Scan for the cell matching the given text and deliver its [X, Y] coordinate at center. 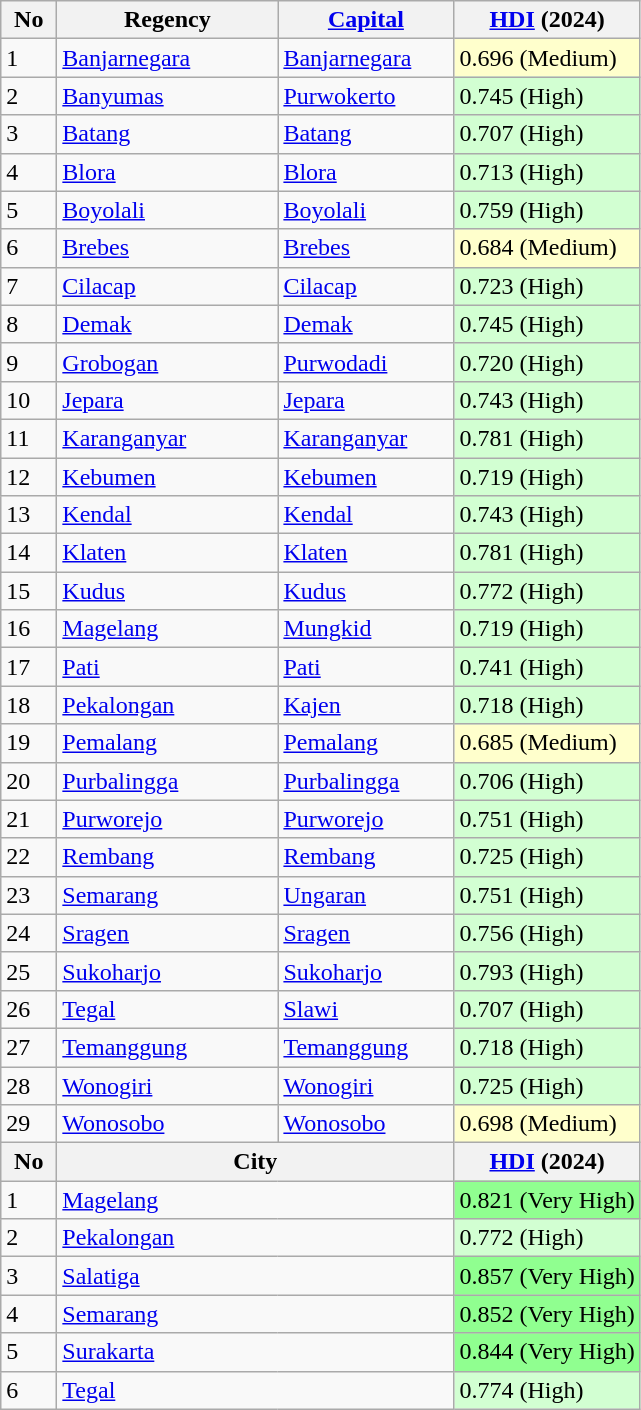
Slawi [366, 1009]
0.696 (Medium) [547, 58]
0.713 (High) [547, 172]
18 [29, 705]
0.844 (Very High) [547, 1352]
City [256, 1162]
Grobogan [168, 362]
23 [29, 895]
13 [29, 515]
9 [29, 362]
0.821 (Very High) [547, 1200]
25 [29, 971]
0.774 (High) [547, 1390]
Salatiga [256, 1276]
0.698 (Medium) [547, 1124]
14 [29, 553]
10 [29, 400]
29 [29, 1124]
Capital [366, 20]
22 [29, 857]
Purwodadi [366, 362]
8 [29, 324]
11 [29, 438]
Purwokerto [366, 96]
17 [29, 667]
0.759 (High) [547, 210]
Regency [168, 20]
0.684 (Medium) [547, 248]
0.756 (High) [547, 933]
27 [29, 1047]
Surakarta [256, 1352]
0.720 (High) [547, 362]
0.741 (High) [547, 667]
0.852 (Very High) [547, 1314]
0.706 (High) [547, 781]
20 [29, 781]
0.685 (Medium) [547, 743]
15 [29, 591]
0.857 (Very High) [547, 1276]
21 [29, 819]
0.723 (High) [547, 286]
Ungaran [366, 895]
26 [29, 1009]
28 [29, 1085]
19 [29, 743]
Mungkid [366, 629]
24 [29, 933]
16 [29, 629]
0.793 (High) [547, 971]
Kajen [366, 705]
Banyumas [168, 96]
7 [29, 286]
12 [29, 477]
